Provide the (X, Y) coordinate of the cell's center where the given text is located.  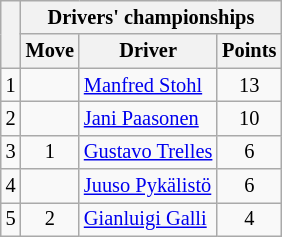
Juuso Pykälistö (148, 186)
3 (11, 152)
Points (249, 51)
Driver (148, 51)
Manfred Stohl (148, 85)
Jani Paasonen (148, 118)
13 (249, 85)
Drivers' championships (152, 17)
5 (11, 219)
Move (50, 51)
Gustavo Trelles (148, 152)
10 (249, 118)
Gianluigi Galli (148, 219)
